Find where the given text appears and provide that cell's center as (X, Y) coordinate. 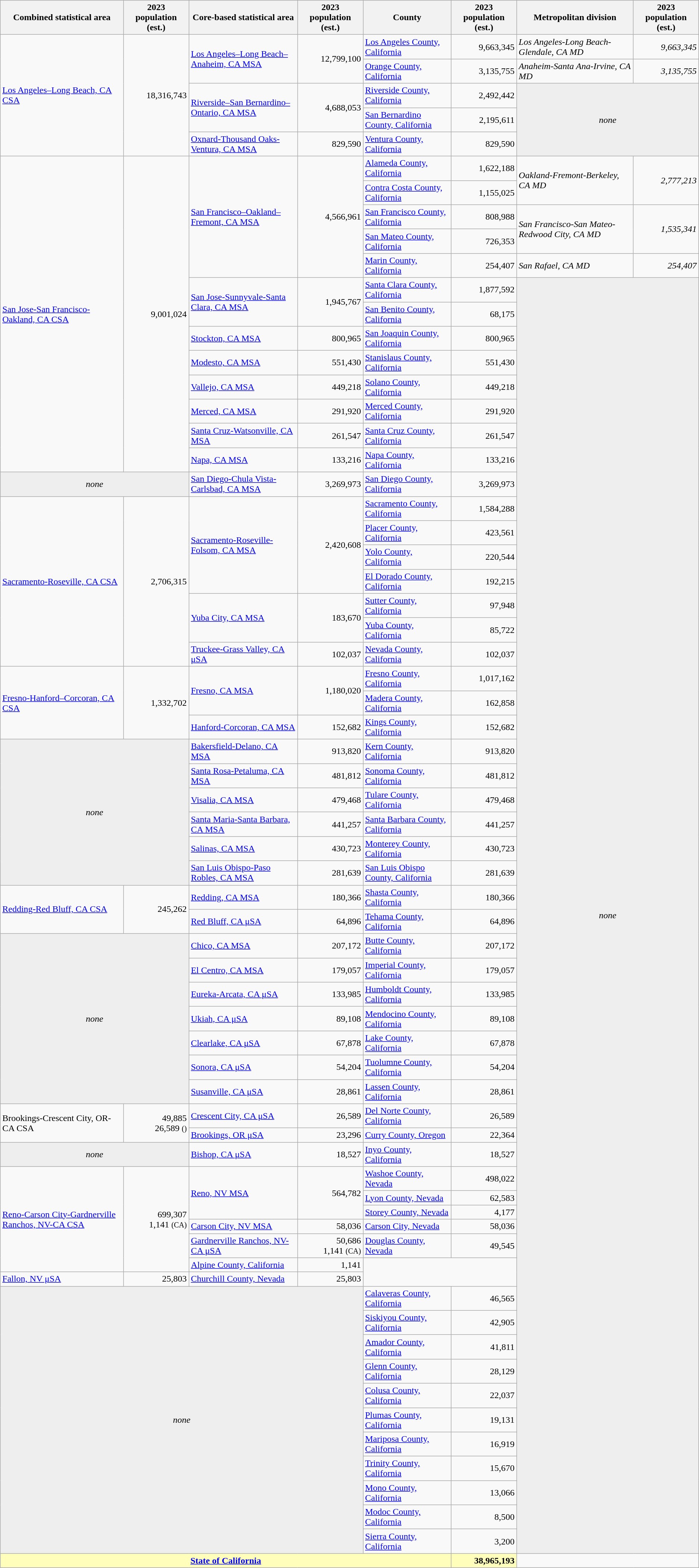
Eureka-Arcata, CA μSA (243, 994)
220,544 (484, 557)
46,565 (484, 1298)
Amador County, California (407, 1347)
22,037 (484, 1395)
Carson City, Nevada (407, 1226)
San Luis Obispo-Paso Robles, CA MSA (243, 873)
Solano County, California (407, 387)
Alameda County, California (407, 168)
Stockton, CA MSA (243, 338)
Mariposa County, California (407, 1444)
8,500 (484, 1517)
Metropolitan division (575, 18)
16,919 (484, 1444)
Churchill County, Nevada (243, 1279)
Hanford-Corcoran, CA MSA (243, 727)
1,945,767 (330, 302)
Tuolumne County, California (407, 1067)
3,200 (484, 1541)
Lyon County, Nevada (407, 1198)
San Luis Obispo County, California (407, 873)
Trinity County, California (407, 1468)
Ukiah, CA μSA (243, 1019)
San Jose-Sunnyvale-Santa Clara, CA MSA (243, 302)
Washoe County, Nevada (407, 1179)
Reno-Carson City-Gardnerville Ranchos, NV-CA CSA (62, 1219)
San Francisco County, California (407, 217)
Riverside County, California (407, 96)
San Bernardino County, California (407, 119)
9,001,024 (156, 314)
Butte County, California (407, 946)
1,141 (330, 1265)
Alpine County, California (243, 1265)
Susanville, CA μSA (243, 1091)
1,622,188 (484, 168)
1,332,702 (156, 703)
Storey County, Nevada (407, 1212)
Fresno, CA MSA (243, 690)
4,177 (484, 1212)
Sacramento-Roseville, CA CSA (62, 581)
Carson City, NV MSA (243, 1226)
San Diego-Chula Vista-Carlsbad, CA MSA (243, 484)
19,131 (484, 1420)
Visalia, CA MSA (243, 800)
Shasta County, California (407, 897)
Sonoma County, California (407, 776)
Napa County, California (407, 460)
Glenn County, California (407, 1371)
Lassen County, California (407, 1091)
Nevada County, California (407, 654)
Marin County, California (407, 265)
Napa, CA MSA (243, 460)
85,722 (484, 630)
Fresno County, California (407, 678)
Los Angeles County, California (407, 47)
1,017,162 (484, 678)
Siskiyou County, California (407, 1323)
Redding, CA MSA (243, 897)
County (407, 18)
Tulare County, California (407, 800)
699,3071,141 (CA) (156, 1219)
Douglas County, Nevada (407, 1246)
Calaveras County, California (407, 1298)
Yolo County, California (407, 557)
38,965,193 (484, 1561)
Colusa County, California (407, 1395)
Oxnard-Thousand Oaks-Ventura, CA MSA (243, 144)
Madera County, California (407, 703)
Santa Cruz-Watsonville, CA MSA (243, 435)
Del Norte County, California (407, 1116)
Reno, NV MSA (243, 1193)
2,706,315 (156, 581)
San Benito County, California (407, 314)
726,353 (484, 241)
Fallon, NV μSA (62, 1279)
Vallejo, CA MSA (243, 387)
Stanislaus County, California (407, 363)
Santa Maria-Santa Barbara, CA MSA (243, 825)
Bakersfield-Delano, CA MSA (243, 751)
San Jose-San Francisco-Oakland, CA CSA (62, 314)
Riverside–San Bernardino–Ontario, CA MSA (243, 108)
Chico, CA MSA (243, 946)
13,066 (484, 1493)
Salinas, CA MSA (243, 848)
San Mateo County, California (407, 241)
Los Angeles–Long Beach–Anaheim, CA MSA (243, 59)
Humboldt County, California (407, 994)
Sierra County, California (407, 1541)
2,492,442 (484, 96)
4,566,961 (330, 217)
2,195,611 (484, 119)
245,262 (156, 909)
Modoc County, California (407, 1517)
68,175 (484, 314)
1,155,025 (484, 193)
23,296 (330, 1135)
Curry County, Oregon (407, 1135)
1,535,341 (666, 229)
15,670 (484, 1468)
1,584,288 (484, 509)
Merced County, California (407, 412)
Contra Costa County, California (407, 193)
Santa Rosa-Petaluma, CA MSA (243, 776)
Los Angeles-Long Beach-Glendale, CA MD (575, 47)
Inyo County, California (407, 1155)
Tehama County, California (407, 922)
San Francisco-San Mateo-Redwood City, CA MD (575, 229)
Red Bluff, CA μSA (243, 922)
1,877,592 (484, 290)
Sacramento-Roseville-Folsom, CA MSA (243, 545)
49,88526,589 () (156, 1123)
Los Angeles–Long Beach, CA CSA (62, 96)
El Dorado County, California (407, 581)
Clearlake, CA μSA (243, 1043)
Modesto, CA MSA (243, 363)
2,420,608 (330, 545)
Mendocino County, California (407, 1019)
Anaheim-Santa Ana-Irvine, CA MD (575, 71)
Sacramento County, California (407, 509)
Fresno-Hanford–Corcoran, CA CSA (62, 703)
2,777,213 (666, 180)
Sutter County, California (407, 606)
50,6861,141 (CA) (330, 1246)
192,215 (484, 581)
498,022 (484, 1179)
Gardnerville Ranchos, NV-CA μSA (243, 1246)
San Francisco–Oakland–Fremont, CA MSA (243, 217)
Bishop, CA μSA (243, 1155)
42,905 (484, 1323)
Kings County, California (407, 727)
Santa Clara County, California (407, 290)
San Joaquin County, California (407, 338)
18,316,743 (156, 96)
Monterey County, California (407, 848)
Lake County, California (407, 1043)
62,583 (484, 1198)
Orange County, California (407, 71)
Brookings, OR μSA (243, 1135)
Combined statistical area (62, 18)
Redding-Red Bluff, CA CSA (62, 909)
Plumas County, California (407, 1420)
State of California (226, 1561)
423,561 (484, 533)
162,858 (484, 703)
Merced, CA MSA (243, 412)
San Rafael, CA MD (575, 265)
28,129 (484, 1371)
Mono County, California (407, 1493)
Kern County, California (407, 751)
Truckee-Grass Valley, CA μSA (243, 654)
Crescent City, CA μSA (243, 1116)
22,364 (484, 1135)
Brookings-Crescent City, OR-CA CSA (62, 1123)
97,948 (484, 606)
Santa Cruz County, California (407, 435)
Sonora, CA μSA (243, 1067)
1,180,020 (330, 690)
Core-based statistical area (243, 18)
4,688,053 (330, 108)
Ventura County, California (407, 144)
41,811 (484, 1347)
Yuba City, CA MSA (243, 618)
El Centro, CA MSA (243, 970)
183,670 (330, 618)
San Diego County, California (407, 484)
Oakland-Fremont-Berkeley, CA MD (575, 180)
Santa Barbara County, California (407, 825)
564,782 (330, 1193)
12,799,100 (330, 59)
49,545 (484, 1246)
Yuba County, California (407, 630)
808,988 (484, 217)
Placer County, California (407, 533)
Imperial County, California (407, 970)
